Determine the (X, Y) coordinate at the center of the cell enclosing the given text.  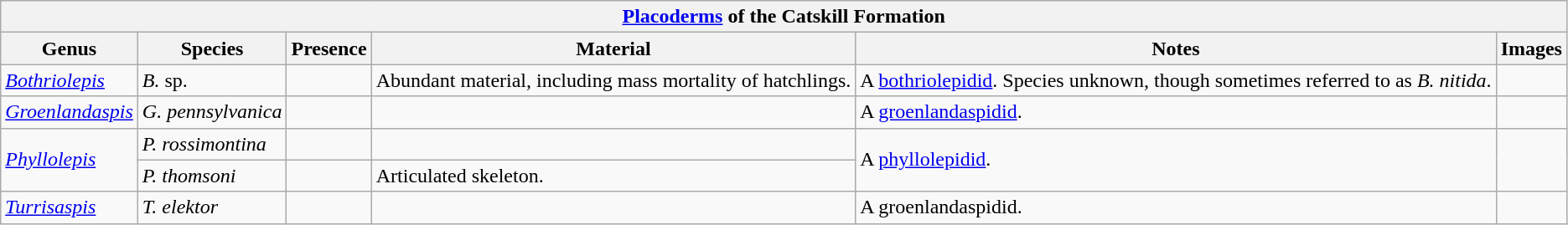
Notes (1176, 49)
A bothriolepidid. Species unknown, though sometimes referred to as B. nitida. (1176, 80)
Material (613, 49)
T. elektor (212, 207)
Abundant material, including mass mortality of hatchlings. (613, 80)
Articulated skeleton. (613, 176)
Genus (70, 49)
Groenlandaspis (70, 112)
Turrisaspis (70, 207)
Placoderms of the Catskill Formation (784, 17)
Species (212, 49)
Images (1531, 49)
P. rossimontina (212, 144)
B. sp. (212, 80)
Bothriolepis (70, 80)
Presence (329, 49)
A phyllolepidid. (1176, 160)
G. pennsylvanica (212, 112)
P. thomsoni (212, 176)
Phyllolepis (70, 160)
